Find where the given text appears and provide that cell's center as (X, Y) coordinate. 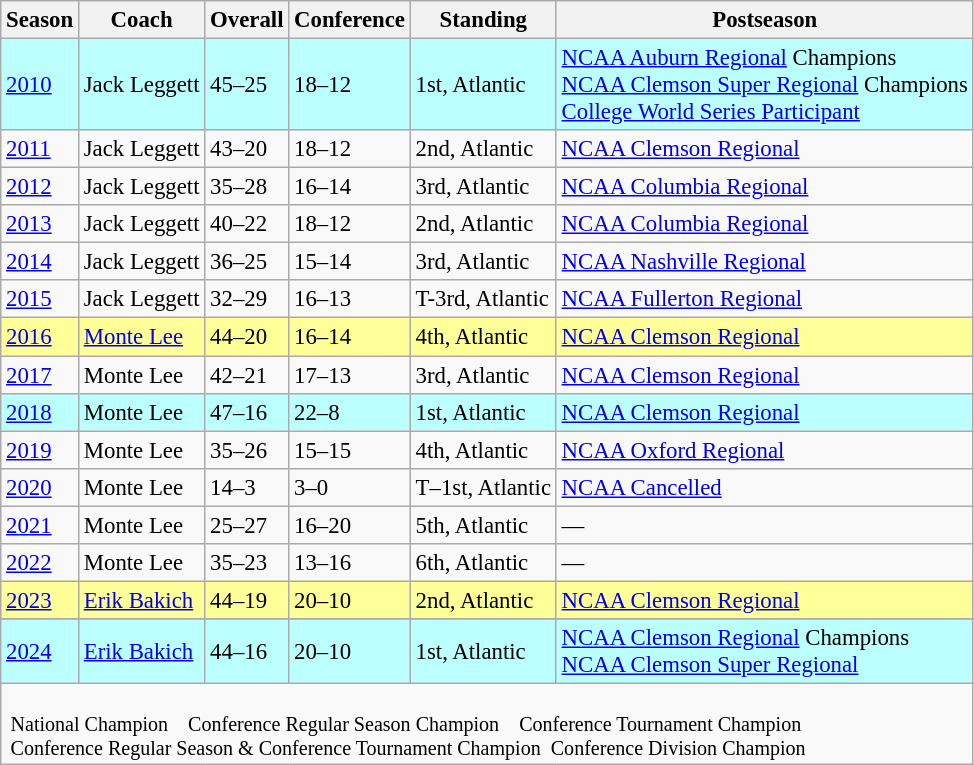
25–27 (247, 525)
45–25 (247, 85)
2016 (40, 337)
2022 (40, 563)
Conference (350, 20)
2018 (40, 412)
15–14 (350, 262)
Coach (141, 20)
NCAA Cancelled (764, 487)
2010 (40, 85)
NCAA Auburn Regional ChampionsNCAA Clemson Super Regional ChampionsCollege World Series Participant (764, 85)
32–29 (247, 299)
Standing (483, 20)
43–20 (247, 149)
17–13 (350, 375)
2019 (40, 450)
35–28 (247, 187)
35–23 (247, 563)
40–22 (247, 224)
36–25 (247, 262)
Overall (247, 20)
2020 (40, 487)
42–21 (247, 375)
6th, Atlantic (483, 563)
44–16 (247, 652)
44–20 (247, 337)
15–15 (350, 450)
2013 (40, 224)
NCAA Clemson Regional ChampionsNCAA Clemson Super Regional (764, 652)
44–19 (247, 600)
NCAA Fullerton Regional (764, 299)
47–16 (247, 412)
NCAA Oxford Regional (764, 450)
5th, Atlantic (483, 525)
Season (40, 20)
3–0 (350, 487)
T-3rd, Atlantic (483, 299)
Postseason (764, 20)
14–3 (247, 487)
2021 (40, 525)
35–26 (247, 450)
T–1st, Atlantic (483, 487)
NCAA Nashville Regional (764, 262)
2017 (40, 375)
2014 (40, 262)
2024 (40, 652)
2012 (40, 187)
13–16 (350, 563)
22–8 (350, 412)
2023 (40, 600)
16–13 (350, 299)
2011 (40, 149)
16–20 (350, 525)
2015 (40, 299)
